Return the (X, Y) coordinate for the center point of the cell that contains the specified text.  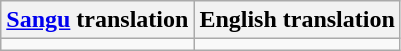
English translation (297, 20)
Sangu translation (98, 20)
